Locate the cell with the specified text and output its (x, y) center coordinate. 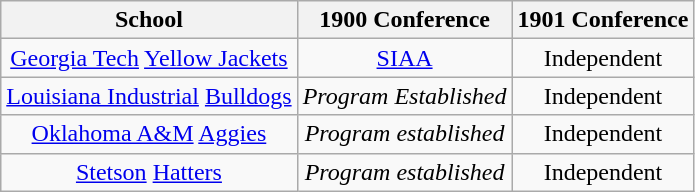
Program Established (404, 96)
1901 Conference (603, 20)
Stetson Hatters (149, 172)
SIAA (404, 58)
1900 Conference (404, 20)
Louisiana Industrial Bulldogs (149, 96)
School (149, 20)
Georgia Tech Yellow Jackets (149, 58)
Oklahoma A&M Aggies (149, 134)
